Capture the cell that displays the provided text and extract its (x, y) central coordinate. 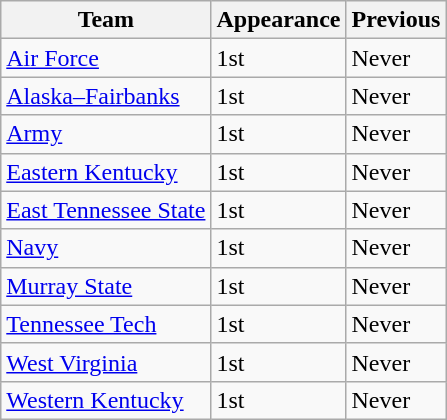
Previous (396, 20)
East Tennessee State (106, 210)
Eastern Kentucky (106, 172)
Murray State (106, 286)
Appearance (278, 20)
Navy (106, 248)
Tennessee Tech (106, 324)
Western Kentucky (106, 400)
Team (106, 20)
Army (106, 134)
Alaska–Fairbanks (106, 96)
Air Force (106, 58)
West Virginia (106, 362)
